Find where the given text appears and provide that cell's center as (x, y) coordinate. 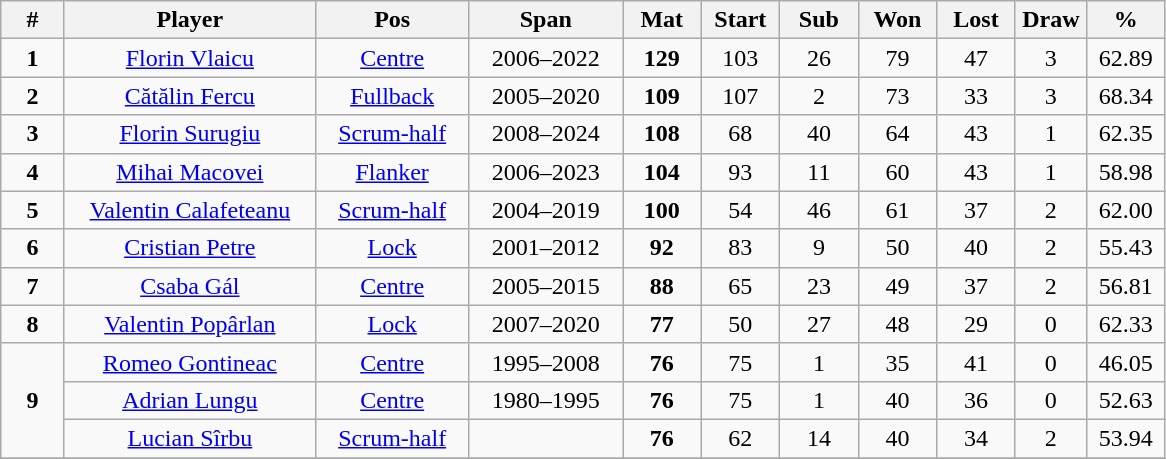
62.89 (1126, 58)
41 (976, 362)
68.34 (1126, 96)
1980–1995 (546, 400)
34 (976, 438)
35 (898, 362)
29 (976, 324)
Won (898, 20)
Cătălin Fercu (190, 96)
103 (740, 58)
4 (33, 172)
23 (820, 286)
109 (662, 96)
8 (33, 324)
77 (662, 324)
Cristian Petre (190, 248)
88 (662, 286)
68 (740, 134)
49 (898, 286)
Start (740, 20)
Valentin Calafeteanu (190, 210)
33 (976, 96)
Romeo Gontineac (190, 362)
108 (662, 134)
83 (740, 248)
2008–2024 (546, 134)
27 (820, 324)
62.35 (1126, 134)
47 (976, 58)
2006–2023 (546, 172)
129 (662, 58)
Florin Surugiu (190, 134)
36 (976, 400)
107 (740, 96)
# (33, 20)
2001–2012 (546, 248)
100 (662, 210)
55.43 (1126, 248)
6 (33, 248)
79 (898, 58)
2004–2019 (546, 210)
62.33 (1126, 324)
2005–2015 (546, 286)
93 (740, 172)
2007–2020 (546, 324)
Florin Vlaicu (190, 58)
Lost (976, 20)
11 (820, 172)
Valentin Popârlan (190, 324)
26 (820, 58)
Span (546, 20)
56.81 (1126, 286)
48 (898, 324)
Draw (1050, 20)
Flanker (392, 172)
60 (898, 172)
53.94 (1126, 438)
92 (662, 248)
14 (820, 438)
62 (740, 438)
Csaba Gál (190, 286)
5 (33, 210)
46.05 (1126, 362)
Fullback (392, 96)
Mihai Macovei (190, 172)
61 (898, 210)
65 (740, 286)
2006–2022 (546, 58)
52.63 (1126, 400)
7 (33, 286)
Sub (820, 20)
54 (740, 210)
1995–2008 (546, 362)
104 (662, 172)
Lucian Sîrbu (190, 438)
% (1126, 20)
64 (898, 134)
58.98 (1126, 172)
Mat (662, 20)
Pos (392, 20)
2005–2020 (546, 96)
Player (190, 20)
Adrian Lungu (190, 400)
46 (820, 210)
73 (898, 96)
62.00 (1126, 210)
